Pinpoint the cell where the given text exists, returning its (X, Y) midpoint coordinate. 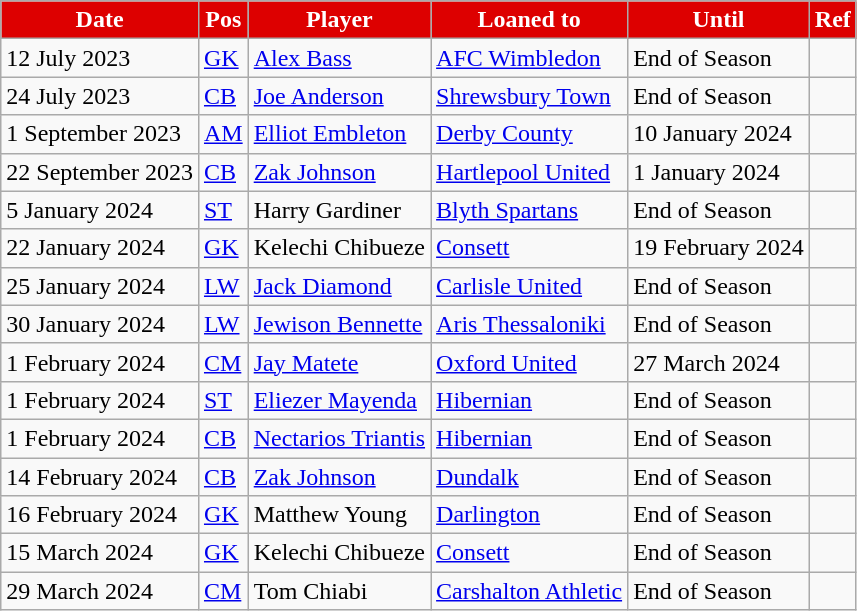
15 March 2024 (100, 553)
AFC Wimbledon (530, 58)
Date (100, 20)
Pos (223, 20)
14 February 2024 (100, 477)
Darlington (530, 515)
16 February 2024 (100, 515)
10 January 2024 (719, 134)
Ref (832, 20)
Loaned to (530, 20)
Aris Thessaloniki (530, 324)
12 July 2023 (100, 58)
Joe Anderson (339, 96)
19 February 2024 (719, 248)
Carshalton Athletic (530, 591)
AM (223, 134)
5 January 2024 (100, 210)
Elliot Embleton (339, 134)
Nectarios Triantis (339, 438)
Blyth Spartans (530, 210)
Oxford United (530, 362)
Eliezer Mayenda (339, 400)
Player (339, 20)
Alex Bass (339, 58)
24 July 2023 (100, 96)
1 January 2024 (719, 172)
Jewison Bennette (339, 324)
30 January 2024 (100, 324)
22 September 2023 (100, 172)
25 January 2024 (100, 286)
Derby County (530, 134)
Matthew Young (339, 515)
29 March 2024 (100, 591)
Carlisle United (530, 286)
Tom Chiabi (339, 591)
Dundalk (530, 477)
Jay Matete (339, 362)
Until (719, 20)
27 March 2024 (719, 362)
Harry Gardiner (339, 210)
Jack Diamond (339, 286)
Shrewsbury Town (530, 96)
Hartlepool United (530, 172)
1 September 2023 (100, 134)
22 January 2024 (100, 248)
